Detect which cell encompasses the target text, then output its [x, y] center coordinate. 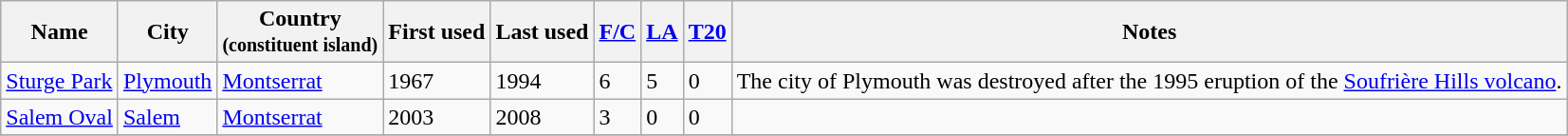
Plymouth [167, 81]
Salem Oval [60, 117]
T20 [708, 32]
2003 [436, 117]
Country(constituent island) [300, 32]
3 [618, 117]
1967 [436, 81]
5 [662, 81]
Last used [543, 32]
F/C [618, 32]
2008 [543, 117]
Sturge Park [60, 81]
6 [618, 81]
Notes [1150, 32]
Salem [167, 117]
First used [436, 32]
LA [662, 32]
City [167, 32]
Name [60, 32]
1994 [543, 81]
The city of Plymouth was destroyed after the 1995 eruption of the Soufrière Hills volcano. [1150, 81]
